Find where the given text appears and provide that cell's center as (x, y) coordinate. 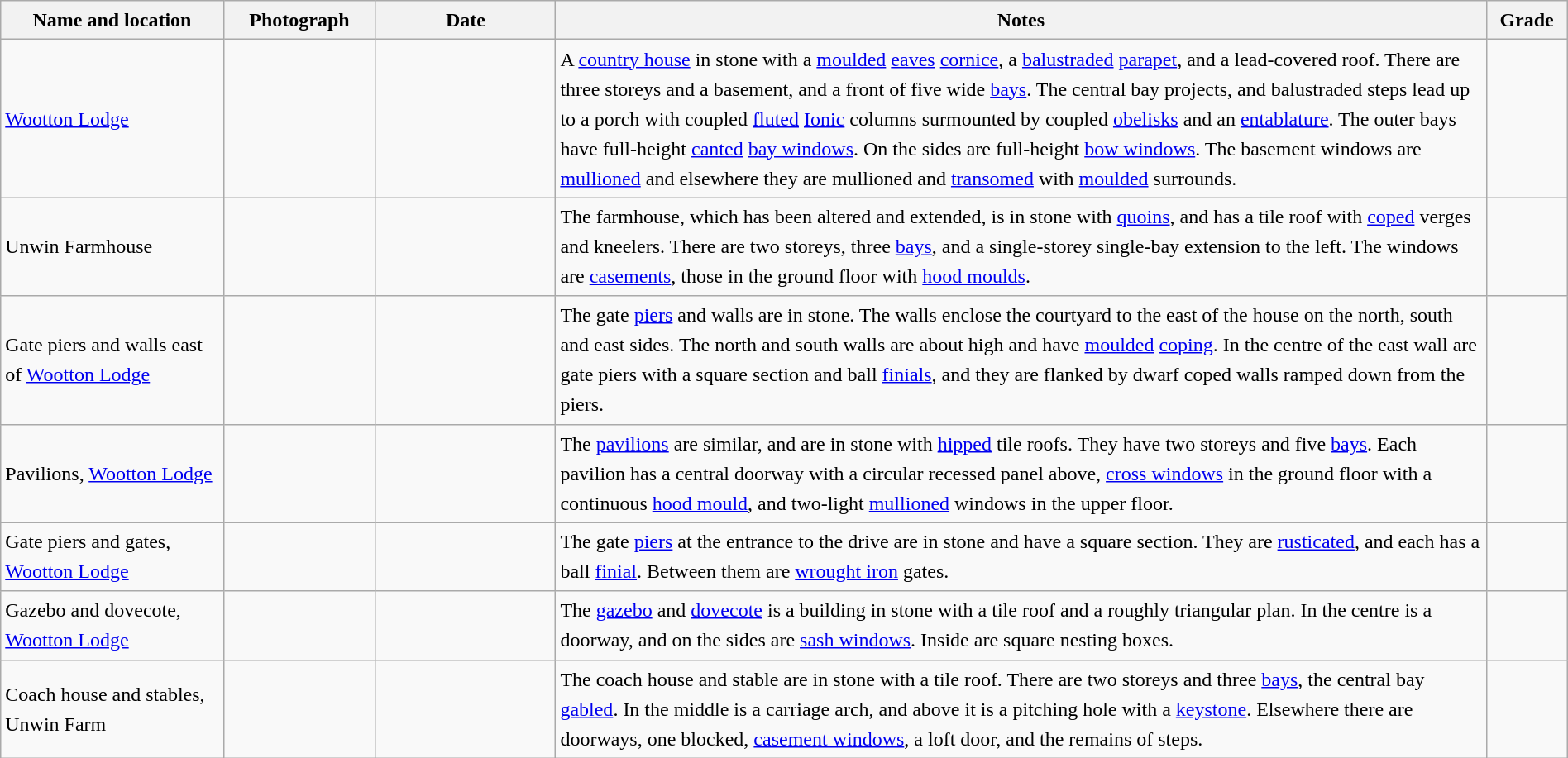
Notes (1021, 20)
Name and location (112, 20)
Unwin Farmhouse (112, 246)
Wootton Lodge (112, 119)
Date (466, 20)
Coach house and stables, Unwin Farm (112, 709)
Photograph (299, 20)
Gate piers and gates, Wootton Lodge (112, 557)
Grade (1527, 20)
Gate piers and walls east of Wootton Lodge (112, 360)
Gazebo and dovecote, Wootton Lodge (112, 625)
Pavilions, Wootton Lodge (112, 473)
